Capture the cell that displays the provided text and extract its [X, Y] central coordinate. 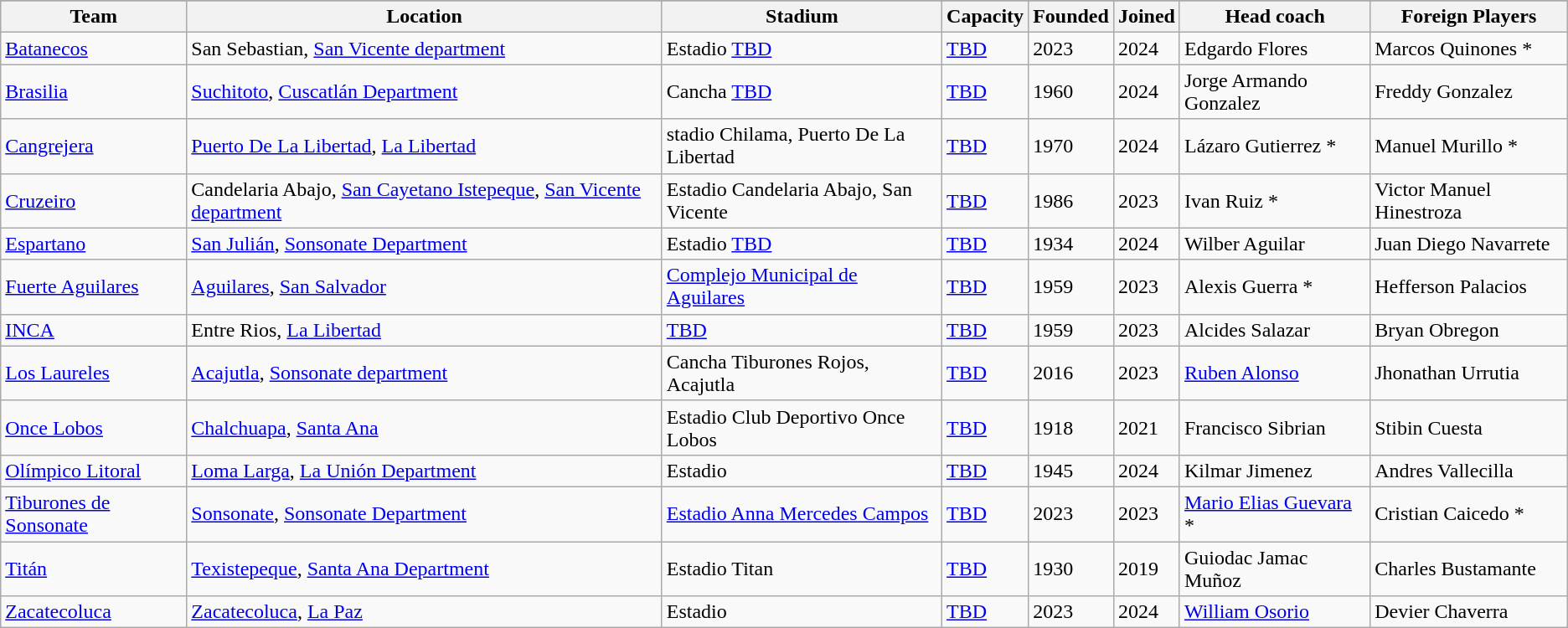
Capacity [985, 17]
Loma Larga, La Unión Department [424, 471]
Los Laureles [94, 373]
Candelaria Abajo, San Cayetano Istepeque, San Vicente department [424, 201]
Puerto De La Libertad, La Libertad [424, 146]
Wilber Aguilar [1275, 244]
1986 [1071, 201]
Complejo Municipal de Aguilares [802, 286]
Zacatecoluca [94, 612]
Guiodac Jamac Muñoz [1275, 568]
Marcos Quinones * [1469, 49]
Francisco Sibrian [1275, 427]
Chalchuapa, Santa Ana [424, 427]
Devier Chaverra [1469, 612]
Stadium [802, 17]
Manuel Murillo * [1469, 146]
Once Lobos [94, 427]
Location [424, 17]
San Sebastian, San Vicente department [424, 49]
Jhonathan Urrutia [1469, 373]
Cristian Caicedo * [1469, 514]
1930 [1071, 568]
Batanecos [94, 49]
Suchitoto, Cuscatlán Department [424, 92]
Estadio Club Deportivo Once Lobos [802, 427]
1960 [1071, 92]
Hefferson Palacios [1469, 286]
Lázaro Gutierrez * [1275, 146]
Alexis Guerra * [1275, 286]
William Osorio [1275, 612]
Entre Rios, La Libertad [424, 330]
Olímpico Litoral [94, 471]
Juan Diego Navarrete [1469, 244]
Estadio Anna Mercedes Campos [802, 514]
Texistepeque, Santa Ana Department [424, 568]
Cangrejera [94, 146]
San Julián, Sonsonate Department [424, 244]
Foreign Players [1469, 17]
2016 [1071, 373]
Acajutla, Sonsonate department [424, 373]
Bryan Obregon [1469, 330]
Estadio Candelaria Abajo, San Vicente [802, 201]
Estadio Titan [802, 568]
2019 [1146, 568]
1918 [1071, 427]
Tiburones de Sonsonate [94, 514]
1970 [1071, 146]
Andres Vallecilla [1469, 471]
Cancha Tiburones Rojos, Acajutla [802, 373]
Alcides Salazar [1275, 330]
Team [94, 17]
Edgardo Flores [1275, 49]
Aguilares, San Salvador [424, 286]
Mario Elias Guevara * [1275, 514]
2021 [1146, 427]
Cancha TBD [802, 92]
Joined [1146, 17]
INCA [94, 330]
Espartano [94, 244]
Cruzeiro [94, 201]
1934 [1071, 244]
Fuerte Aguilares [94, 286]
Head coach [1275, 17]
Stibin Cuesta [1469, 427]
Sonsonate, Sonsonate Department [424, 514]
stadio Chilama, Puerto De La Libertad [802, 146]
Jorge Armando Gonzalez [1275, 92]
Titán [94, 568]
Charles Bustamante [1469, 568]
1945 [1071, 471]
Zacatecoluca, La Paz [424, 612]
Victor Manuel Hinestroza [1469, 201]
Ivan Ruiz * [1275, 201]
Founded [1071, 17]
Brasilia [94, 92]
Ruben Alonso [1275, 373]
Kilmar Jimenez [1275, 471]
Freddy Gonzalez [1469, 92]
